Identify which cell holds the provided text, then report its [X, Y] central coordinate. 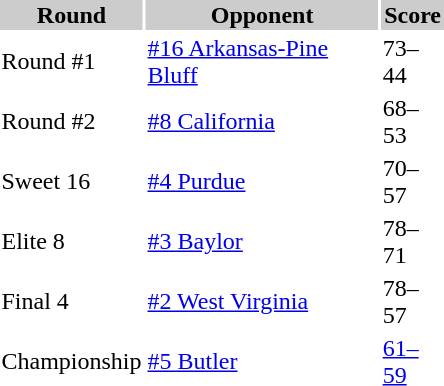
#16 Arkansas-Pine Bluff [262, 62]
Score [412, 15]
#3 Baylor [262, 242]
Round #2 [72, 122]
#4 Purdue [262, 182]
Sweet 16 [72, 182]
#2 West Virginia [262, 302]
Round [72, 15]
#8 California [262, 122]
Round #1 [72, 62]
70–57 [412, 182]
78–71 [412, 242]
73–44 [412, 62]
78–57 [412, 302]
Opponent [262, 15]
Elite 8 [72, 242]
68–53 [412, 122]
Final 4 [72, 302]
